Identify which cell holds the provided text, then report its (x, y) central coordinate. 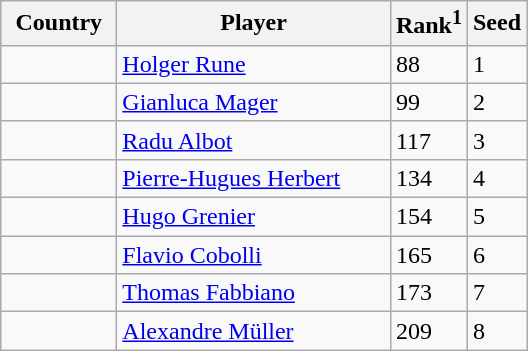
Radu Albot (254, 140)
134 (428, 178)
Player (254, 24)
Hugo Grenier (254, 217)
2 (496, 102)
3 (496, 140)
Seed (496, 24)
117 (428, 140)
Country (59, 24)
6 (496, 255)
Gianluca Mager (254, 102)
8 (496, 331)
154 (428, 217)
Alexandre Müller (254, 331)
173 (428, 293)
Rank1 (428, 24)
1 (496, 64)
Pierre-Hugues Herbert (254, 178)
88 (428, 64)
165 (428, 255)
Holger Rune (254, 64)
Flavio Cobolli (254, 255)
209 (428, 331)
Thomas Fabbiano (254, 293)
99 (428, 102)
4 (496, 178)
5 (496, 217)
7 (496, 293)
